For the text-containing cell, return its midpoint in (X, Y) coordinate format. 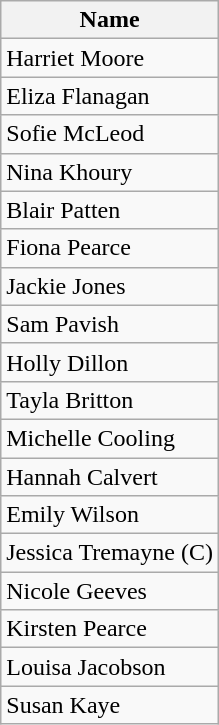
Fiona Pearce (110, 248)
Holly Dillon (110, 362)
Harriet Moore (110, 58)
Louisa Jacobson (110, 667)
Tayla Britton (110, 400)
Nicole Geeves (110, 591)
Sam Pavish (110, 324)
Jackie Jones (110, 286)
Blair Patten (110, 210)
Susan Kaye (110, 705)
Michelle Cooling (110, 438)
Name (110, 20)
Eliza Flanagan (110, 96)
Hannah Calvert (110, 477)
Nina Khoury (110, 172)
Sofie McLeod (110, 134)
Emily Wilson (110, 515)
Kirsten Pearce (110, 629)
Jessica Tremayne (C) (110, 553)
